Provide the [x, y] coordinate of the cell's center where the given text is located.  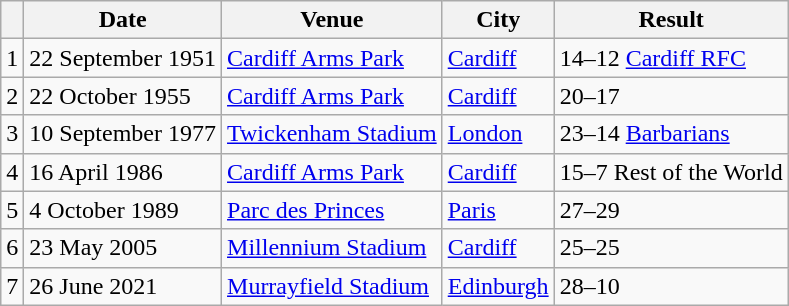
Venue [332, 20]
3 [12, 134]
25–25 [671, 248]
Paris [498, 210]
23 May 2005 [123, 248]
14–12 Cardiff RFC [671, 58]
4 October 1989 [123, 210]
20–17 [671, 96]
26 June 2021 [123, 286]
Result [671, 20]
Murrayfield Stadium [332, 286]
Date [123, 20]
5 [12, 210]
22 September 1951 [123, 58]
15–7 Rest of the World [671, 172]
Parc des Princes [332, 210]
1 [12, 58]
Millennium Stadium [332, 248]
Twickenham Stadium [332, 134]
28–10 [671, 286]
16 April 1986 [123, 172]
4 [12, 172]
10 September 1977 [123, 134]
London [498, 134]
6 [12, 248]
2 [12, 96]
22 October 1955 [123, 96]
Edinburgh [498, 286]
23–14 Barbarians [671, 134]
City [498, 20]
27–29 [671, 210]
7 [12, 286]
